Find where the given text appears and provide that cell's center as (X, Y) coordinate. 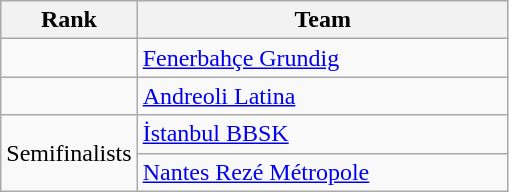
Semifinalists (69, 153)
Team (322, 20)
Nantes Rezé Métropole (322, 172)
Rank (69, 20)
İstanbul BBSK (322, 134)
Fenerbahçe Grundig (322, 58)
Andreoli Latina (322, 96)
